Return (X, Y) of the center of cell containing provided text 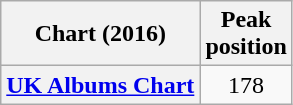
178 (246, 85)
Peak position (246, 34)
UK Albums Chart (100, 85)
Chart (2016) (100, 34)
